Extract the (x, y) coordinate from the center of the cell holding the provided text.  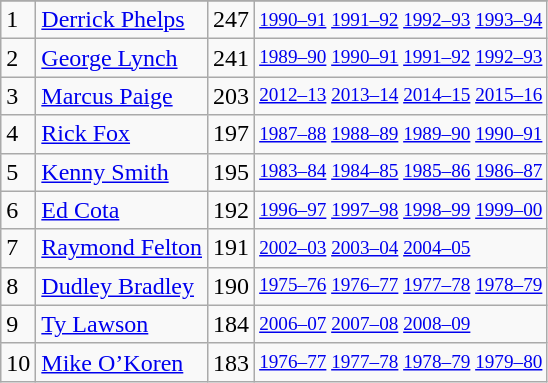
203 (232, 96)
2002–03 2003–04 2004–05 (401, 248)
184 (232, 324)
1 (18, 20)
183 (232, 362)
3 (18, 96)
8 (18, 286)
1983–84 1984–85 1985–86 1986–87 (401, 172)
2 (18, 58)
6 (18, 210)
7 (18, 248)
Rick Fox (122, 134)
192 (232, 210)
241 (232, 58)
George Lynch (122, 58)
2006–07 2007–08 2008–09 (401, 324)
Dudley Bradley (122, 286)
1987–88 1988–89 1989–90 1990–91 (401, 134)
1976–77 1977–78 1978–79 1979–80 (401, 362)
10 (18, 362)
247 (232, 20)
4 (18, 134)
195 (232, 172)
5 (18, 172)
191 (232, 248)
190 (232, 286)
Ed Cota (122, 210)
1990–91 1991–92 1992–93 1993–94 (401, 20)
Ty Lawson (122, 324)
9 (18, 324)
197 (232, 134)
Raymond Felton (122, 248)
1989–90 1990–91 1991–92 1992–93 (401, 58)
Mike O’Koren (122, 362)
Marcus Paige (122, 96)
2012–13 2013–14 2014–15 2015–16 (401, 96)
1975–76 1976–77 1977–78 1978–79 (401, 286)
1996–97 1997–98 1998–99 1999–00 (401, 210)
Kenny Smith (122, 172)
Derrick Phelps (122, 20)
